Return (x, y) of the center of cell containing provided text 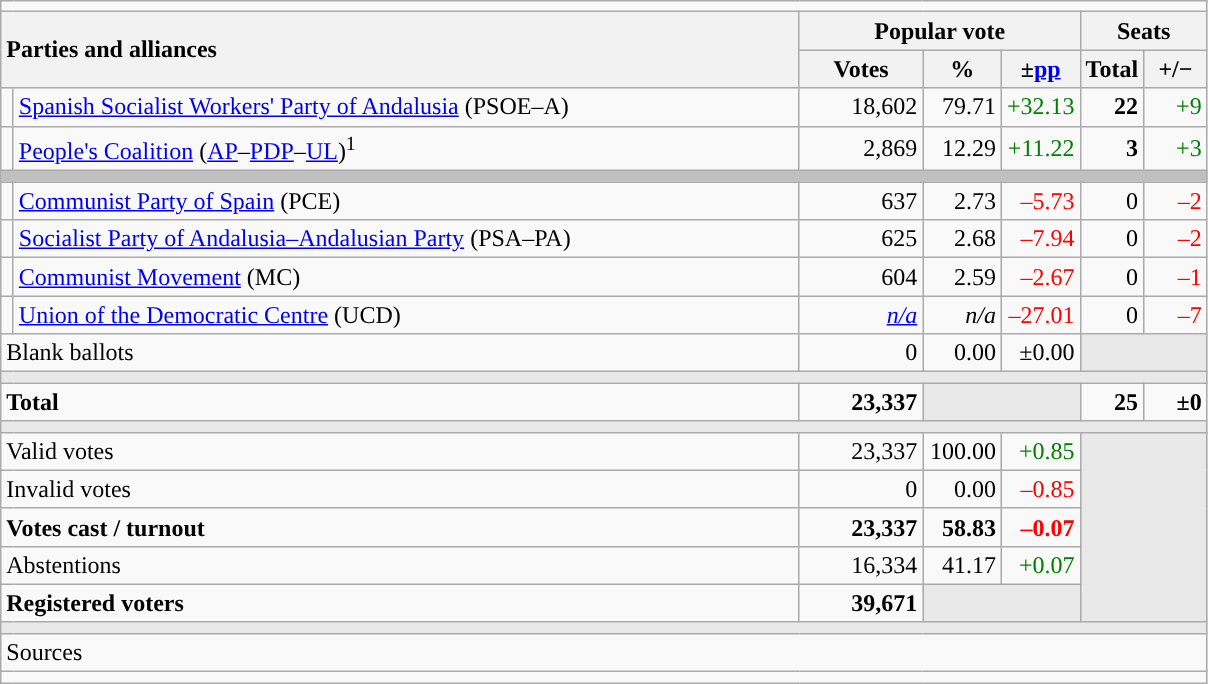
–27.01 (1040, 315)
–7 (1176, 315)
Sources (604, 652)
Popular vote (940, 31)
±0.00 (1040, 353)
12.29 (962, 148)
2,869 (861, 148)
Parties and alliances (400, 50)
Communist Movement (MC) (406, 277)
22 (1112, 107)
39,671 (861, 603)
2.59 (962, 277)
+0.07 (1040, 565)
±0 (1176, 402)
Socialist Party of Andalusia–Andalusian Party (PSA–PA) (406, 239)
+9 (1176, 107)
2.73 (962, 201)
–5.73 (1040, 201)
25 (1112, 402)
Valid votes (400, 451)
People's Coalition (AP–PDP–UL)1 (406, 148)
+11.22 (1040, 148)
–0.85 (1040, 489)
–2.67 (1040, 277)
41.17 (962, 565)
625 (861, 239)
3 (1112, 148)
Votes cast / turnout (400, 527)
Abstentions (400, 565)
18,602 (861, 107)
+3 (1176, 148)
2.68 (962, 239)
637 (861, 201)
16,334 (861, 565)
Union of the Democratic Centre (UCD) (406, 315)
Spanish Socialist Workers' Party of Andalusia (PSOE–A) (406, 107)
58.83 (962, 527)
+0.85 (1040, 451)
100.00 (962, 451)
+32.13 (1040, 107)
–7.94 (1040, 239)
Seats (1144, 31)
±pp (1040, 69)
Blank ballots (400, 353)
+/− (1176, 69)
Invalid votes (400, 489)
79.71 (962, 107)
–1 (1176, 277)
Communist Party of Spain (PCE) (406, 201)
% (962, 69)
Votes (861, 69)
Registered voters (400, 603)
–0.07 (1040, 527)
604 (861, 277)
